From the cell containing the given text, extract its center point as (X, Y) coordinate. 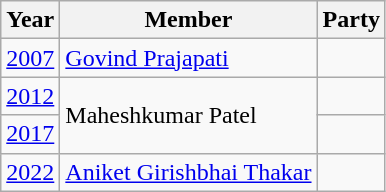
2017 (30, 134)
2007 (30, 58)
Maheshkumar Patel (188, 115)
Year (30, 20)
2012 (30, 96)
Aniket Girishbhai Thakar (188, 172)
2022 (30, 172)
Party (351, 20)
Govind Prajapati (188, 58)
Member (188, 20)
